Pinpoint the cell where the given text exists, returning its [X, Y] midpoint coordinate. 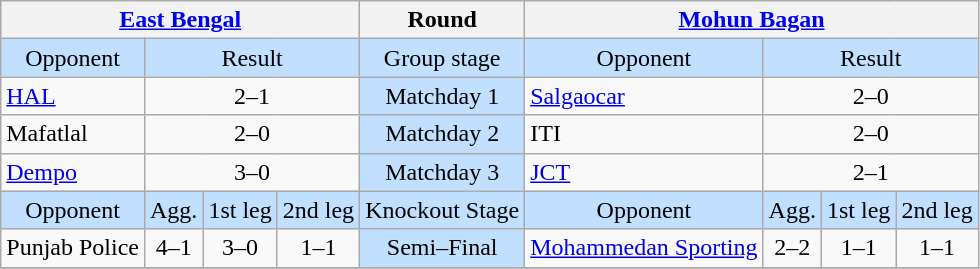
2–2 [792, 248]
Matchday 2 [442, 134]
HAL [73, 96]
Matchday 3 [442, 172]
JCT [644, 172]
Group stage [442, 58]
Matchday 1 [442, 96]
4–1 [173, 248]
Salgaocar [644, 96]
Semi–Final [442, 248]
Dempo [73, 172]
Punjab Police [73, 248]
Round [442, 20]
Mohammedan Sporting [644, 248]
Mohun Bagan [752, 20]
Mafatlal [73, 134]
Knockout Stage [442, 210]
East Bengal [180, 20]
ITI [644, 134]
